Identify which cell holds the provided text, then report its (X, Y) central coordinate. 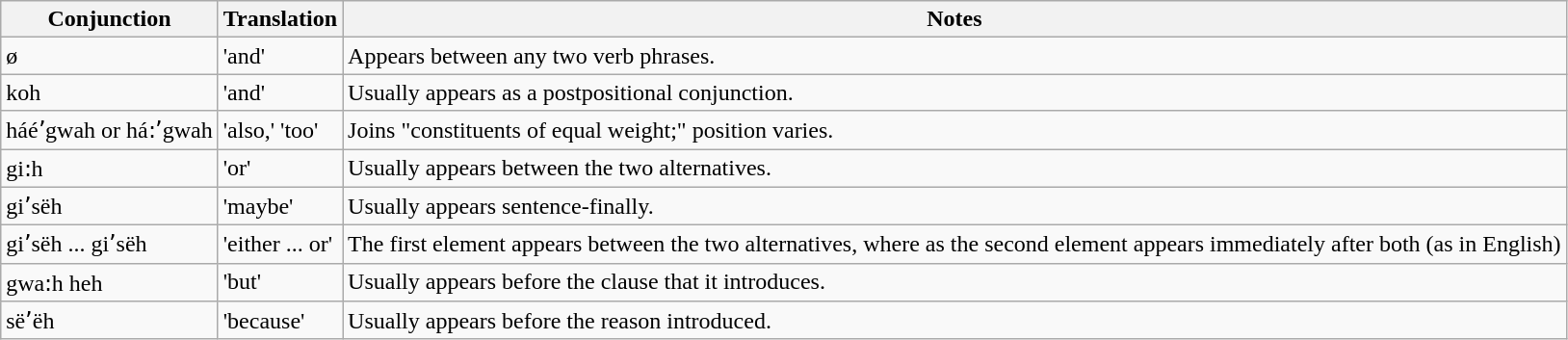
'either ... or' (279, 245)
Joins "constituents of equal weight;" position varies. (955, 130)
'also,' 'too' (279, 130)
sëʼëh (110, 321)
'maybe' (279, 206)
Notes (955, 19)
Usually appears sentence-finally. (955, 206)
Translation (279, 19)
'because' (279, 321)
gi꞉h (110, 168)
Usually appears between the two alternatives. (955, 168)
Appears between any two verb phrases. (955, 56)
háéʼgwah or há꞉ʼgwah (110, 130)
Usually appears before the clause that it introduces. (955, 282)
The first element appears between the two alternatives, where as the second element appears immediately after both (as in English) (955, 245)
Usually appears before the reason introduced. (955, 321)
koh (110, 92)
'or' (279, 168)
ø (110, 56)
Conjunction (110, 19)
'but' (279, 282)
gwa꞉h heh (110, 282)
giʼsëh ... giʼsëh (110, 245)
giʼsëh (110, 206)
Usually appears as a postpositional conjunction. (955, 92)
